From the cell containing the given text, extract its center point as [X, Y] coordinate. 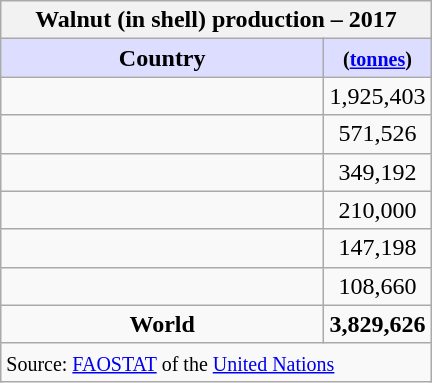
Country [162, 58]
210,000 [378, 210]
3,829,626 [378, 324]
Source: FAOSTAT of the United Nations [216, 362]
(tonnes) [378, 58]
1,925,403 [378, 96]
147,198 [378, 248]
571,526 [378, 134]
108,660 [378, 286]
349,192 [378, 172]
Walnut (in shell) production – 2017 [216, 20]
World [162, 324]
